Determine the [x, y] coordinate at the center of the cell enclosing the given text.  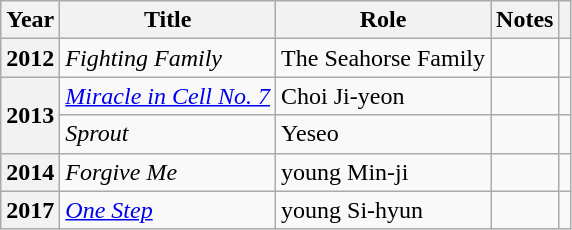
The Seahorse Family [384, 58]
Year [30, 20]
Title [168, 20]
Fighting Family [168, 58]
Miracle in Cell No. 7 [168, 96]
2012 [30, 58]
Notes [525, 20]
Forgive Me [168, 172]
young Si-hyun [384, 210]
Choi Ji-yeon [384, 96]
One Step [168, 210]
2014 [30, 172]
Role [384, 20]
Sprout [168, 134]
2013 [30, 115]
2017 [30, 210]
Yeseo [384, 134]
young Min-ji [384, 172]
